Scan for the cell matching the given text and deliver its [x, y] coordinate at center. 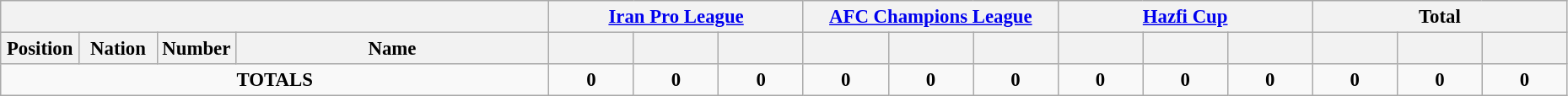
TOTALS [275, 80]
Nation [118, 49]
AFC Champions League [930, 17]
Iran Pro League [676, 17]
Name [391, 49]
Number [196, 49]
Hazfi Cup [1185, 17]
Total [1440, 17]
Position [40, 49]
